Capture the cell that displays the provided text and extract its (x, y) central coordinate. 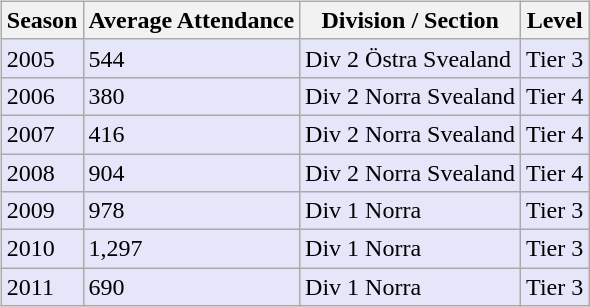
416 (192, 134)
2010 (42, 249)
1,297 (192, 249)
Division / Section (410, 20)
380 (192, 96)
2006 (42, 96)
978 (192, 211)
544 (192, 58)
2005 (42, 58)
2009 (42, 211)
690 (192, 287)
904 (192, 173)
2008 (42, 173)
2007 (42, 134)
Season (42, 20)
Div 2 Östra Svealand (410, 58)
2011 (42, 287)
Average Attendance (192, 20)
Level (555, 20)
